Output the (x, y) coordinate of the center of the cell containing the given text.  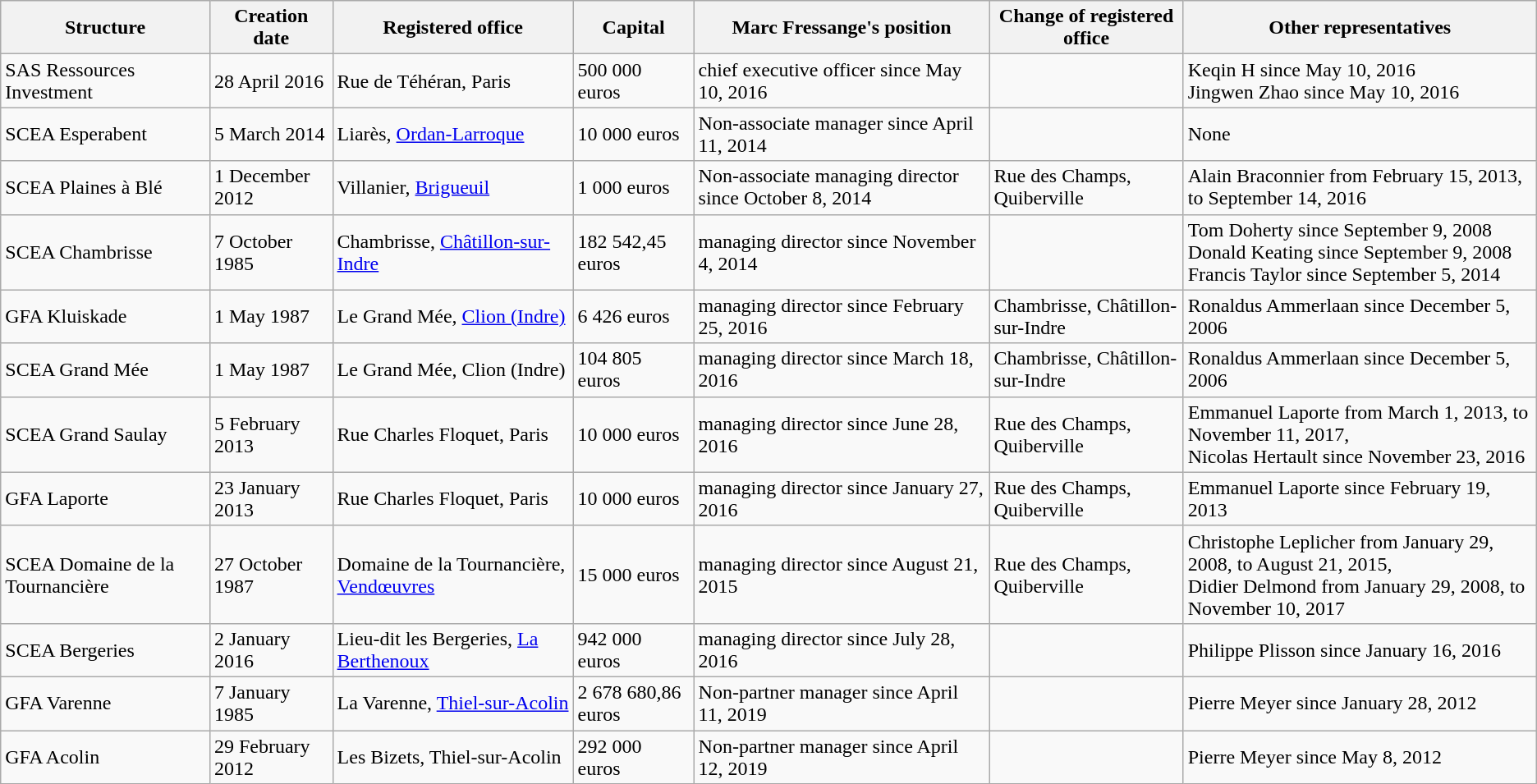
Tom Doherty since September 9, 2008Donald Keating since September 9, 2008Francis Taylor since September 5, 2014 (1360, 252)
GFA Varenne (105, 703)
Emmanuel Laporte from March 1, 2013, to November 11, 2017,Nicolas Hertault since November 23, 2016 (1360, 434)
Alain Braconnier from February 15, 2013, to September 14, 2016 (1360, 187)
Non-associate manager since April 11, 2014 (842, 135)
6 426 euros (634, 317)
SCEA Grand Saulay (105, 434)
SAS Ressources Investment (105, 80)
Non-partner manager since April 11, 2019 (842, 703)
SCEA Plaines à Blé (105, 187)
292 000 euros (634, 757)
Registered office (453, 28)
Non-partner manager since April 12, 2019 (842, 757)
managing director since July 28, 2016 (842, 650)
182 542,45 euros (634, 252)
15 000 euros (634, 575)
Philippe Plisson since January 16, 2016 (1360, 650)
managing director since March 18, 2016 (842, 369)
28 April 2016 (271, 80)
Change of registered office (1086, 28)
Marc Fressange's position (842, 28)
7 October 1985 (271, 252)
Pierre Meyer since May 8, 2012 (1360, 757)
Les Bizets, Thiel-sur-Acolin (453, 757)
500 000 euros (634, 80)
SCEA Chambrisse (105, 252)
5 February 2013 (271, 434)
managing director since February 25, 2016 (842, 317)
Keqin H since May 10, 2016Jingwen Zhao since May 10, 2016 (1360, 80)
2 January 2016 (271, 650)
942 000 euros (634, 650)
27 October 1987 (271, 575)
GFA Kluiskade (105, 317)
La Varenne, Thiel-sur-Acolin (453, 703)
chief executive officer since May 10, 2016 (842, 80)
Lieu-dit les Bergeries, La Berthenoux (453, 650)
Domaine de la Tournancière, Vendœuvres (453, 575)
Non-associate managing director since October 8, 2014 (842, 187)
29 February 2012 (271, 757)
23 January 2013 (271, 499)
1 December 2012 (271, 187)
2 678 680,86 euros (634, 703)
SCEA Grand Mée (105, 369)
104 805 euros (634, 369)
managing director since June 28, 2016 (842, 434)
Emmanuel Laporte since February 19, 2013 (1360, 499)
Other representatives (1360, 28)
Villanier, Brigueuil (453, 187)
managing director since January 27, 2016 (842, 499)
managing director since August 21, 2015 (842, 575)
GFA Laporte (105, 499)
SCEA Domaine de la Tournancière (105, 575)
None (1360, 135)
Christophe Leplicher from January 29, 2008, to August 21, 2015,Didier Delmond from January 29, 2008, to November 10, 2017 (1360, 575)
Structure (105, 28)
SCEA Bergeries (105, 650)
7 January 1985 (271, 703)
5 March 2014 (271, 135)
1 000 euros (634, 187)
Creation date (271, 28)
managing director since November 4, 2014 (842, 252)
GFA Acolin (105, 757)
Pierre Meyer since January 28, 2012 (1360, 703)
SCEA Esperabent (105, 135)
Capital (634, 28)
Rue de Téhéran, Paris (453, 80)
Liarès, Ordan-Larroque (453, 135)
